Detect which cell encompasses the target text, then output its [X, Y] center coordinate. 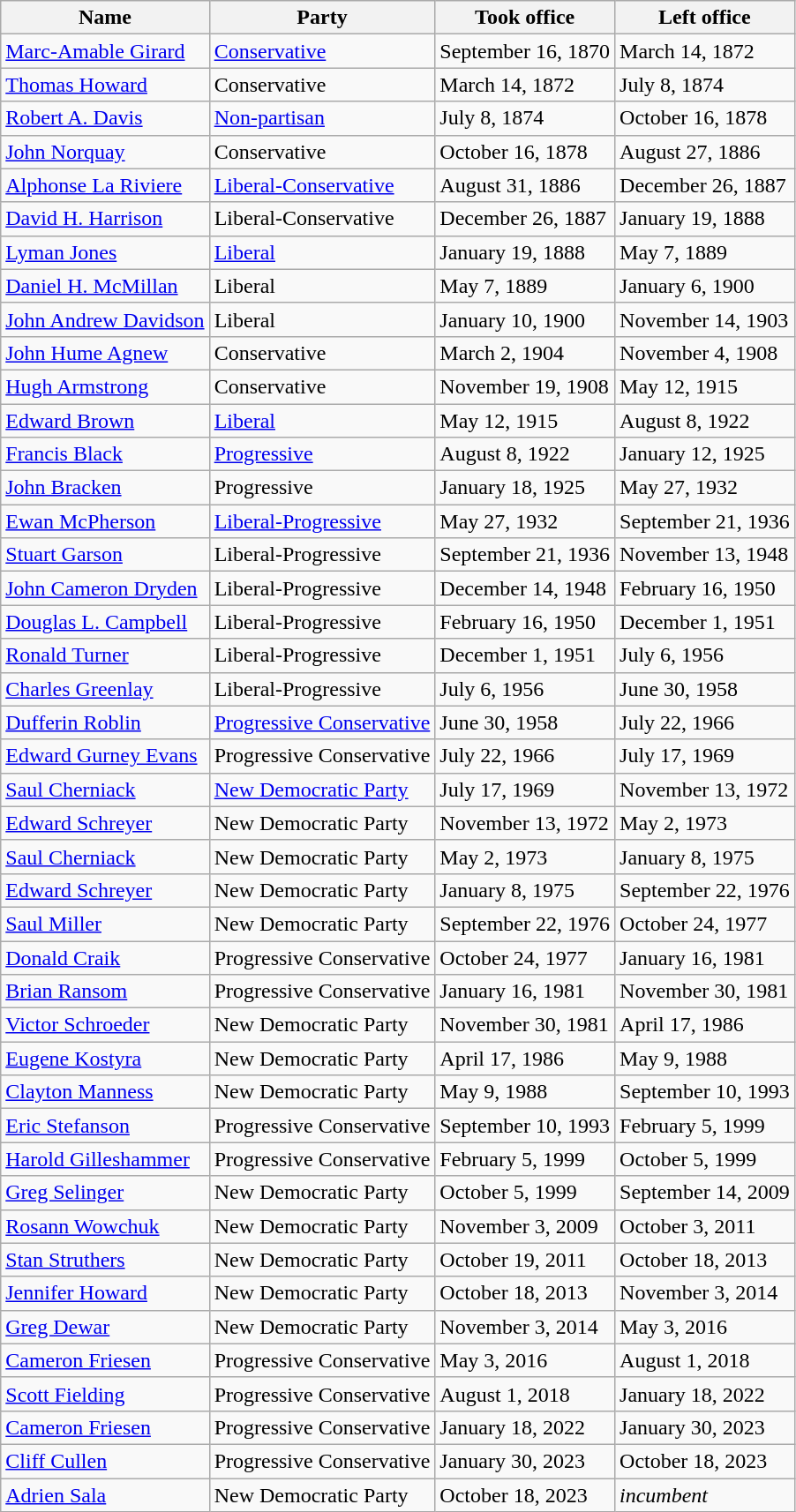
Eugene Kostyra [105, 1059]
Ronald Turner [105, 655]
John Bracken [105, 488]
Rosann Wowchuk [105, 1226]
Non-partisan [322, 118]
Brian Ransom [105, 992]
August 27, 1886 [705, 152]
Jennifer Howard [105, 1293]
Harold Gilleshammer [105, 1159]
Marc-Amable Girard [105, 51]
Greg Selinger [105, 1193]
Dufferin Roblin [105, 722]
Adrien Sala [105, 1495]
Cliff Cullen [105, 1461]
December 14, 1948 [525, 588]
Ewan McPherson [105, 521]
Stan Struthers [105, 1260]
Lyman Jones [105, 252]
November 4, 1908 [705, 353]
Party [322, 18]
Clayton Manness [105, 1092]
Left office [705, 18]
January 10, 1900 [525, 319]
Charles Greenlay [105, 689]
Thomas Howard [105, 85]
November 13, 1948 [705, 555]
August 31, 1886 [525, 185]
October 19, 2011 [525, 1260]
David H. Harrison [105, 219]
Alphonse La Riviere [105, 185]
Francis Black [105, 454]
Edward Brown [105, 421]
Eric Stefanson [105, 1126]
Douglas L. Campbell [105, 622]
Robert A. Davis [105, 118]
November 19, 1908 [525, 386]
John Hume Agnew [105, 353]
November 14, 1903 [705, 319]
incumbent [705, 1495]
September 14, 2009 [705, 1193]
November 3, 2009 [525, 1226]
John Cameron Dryden [105, 588]
October 3, 2011 [705, 1226]
Name [105, 18]
Hugh Armstrong [105, 386]
John Norquay [105, 152]
January 6, 1900 [705, 286]
Donald Craik [105, 957]
Took office [525, 18]
January 12, 1925 [705, 454]
Greg Dewar [105, 1327]
Daniel H. McMillan [105, 286]
John Andrew Davidson [105, 319]
Victor Schroeder [105, 1025]
Scott Fielding [105, 1394]
Stuart Garson [105, 555]
March 2, 1904 [525, 353]
January 18, 1925 [525, 488]
Edward Gurney Evans [105, 756]
Saul Miller [105, 924]
September 16, 1870 [525, 51]
